Pinpoint the cell where the given text exists, returning its (X, Y) midpoint coordinate. 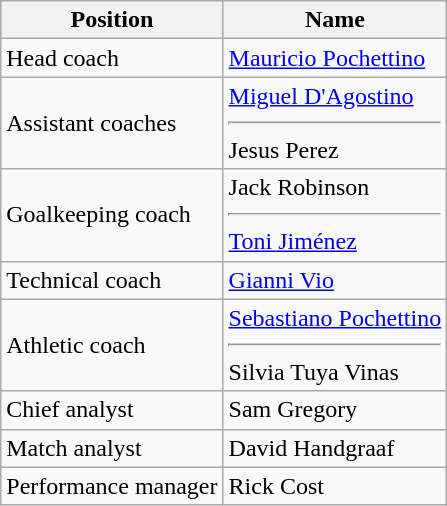
Sebastiano Pochettino Silvia Tuya Vinas (335, 345)
Gianni Vio (335, 280)
Assistant coaches (112, 123)
Athletic coach (112, 345)
Technical coach (112, 280)
David Handgraaf (335, 448)
Mauricio Pochettino (335, 58)
Match analyst (112, 448)
Miguel D'Agostino Jesus Perez (335, 123)
Jack Robinson Toni Jiménez (335, 215)
Position (112, 20)
Rick Cost (335, 486)
Chief analyst (112, 410)
Name (335, 20)
Performance manager (112, 486)
Sam Gregory (335, 410)
Head coach (112, 58)
Goalkeeping coach (112, 215)
